Return the [X, Y] coordinate for the center point of the cell that contains the specified text.  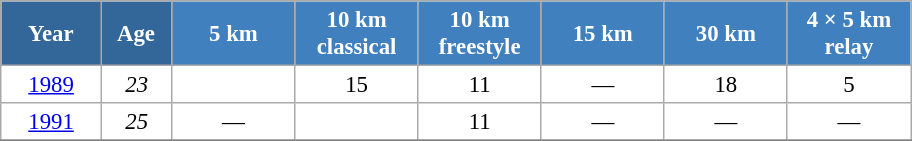
4 × 5 km relay [848, 34]
10 km classical [356, 34]
25 [136, 122]
30 km [726, 34]
1991 [52, 122]
18 [726, 85]
5 km [234, 34]
23 [136, 85]
15 [356, 85]
5 [848, 85]
15 km [602, 34]
Age [136, 34]
1989 [52, 85]
10 km freestyle [480, 34]
Year [52, 34]
